Identify which cell holds the provided text, then report its [X, Y] central coordinate. 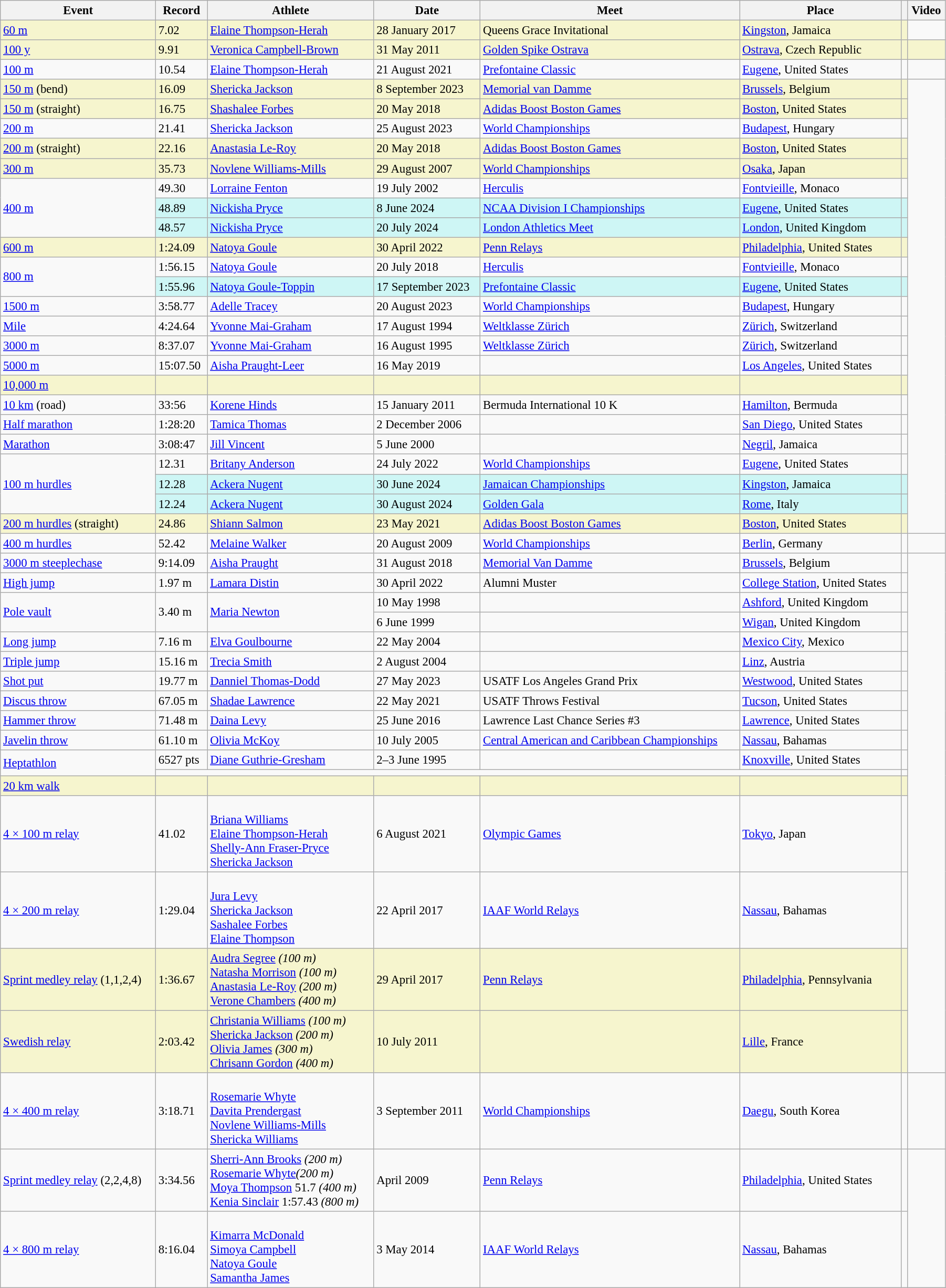
600 m [78, 247]
London Athletics Meet [610, 227]
1:56.15 [182, 267]
NCAA Division I Championships [610, 208]
Osaka, Japan [821, 168]
High jump [78, 583]
48.89 [182, 208]
Record [182, 10]
Date [427, 10]
16 May 2019 [427, 366]
London, United Kingdom [821, 227]
Westwood, United States [821, 681]
200 m hurdles (straight) [78, 523]
Daina Levy [291, 721]
3:18.71 [182, 1111]
Adelle Tracey [291, 307]
Shadae Lawrence [291, 701]
Pole vault [78, 612]
100 y [78, 50]
49.30 [182, 188]
1:36.67 [182, 979]
9.91 [182, 50]
Place [821, 10]
Los Angeles, United States [821, 366]
31 May 2011 [427, 50]
Ostrava, Czech Republic [821, 50]
1:24.09 [182, 247]
17 August 1994 [427, 326]
19 July 2002 [427, 188]
24.86 [182, 523]
3000 m [78, 346]
Rosemarie WhyteDavita PrendergastNovlene Williams-MillsShericka Williams [291, 1111]
10 May 1998 [427, 603]
Mile [78, 326]
35.73 [182, 168]
71.48 m [182, 721]
12.28 [182, 484]
3:58.77 [182, 307]
Wigan, United Kingdom [821, 622]
Negril, Jamaica [821, 445]
Berlin, Germany [821, 543]
Linz, Austria [821, 662]
4 × 100 m relay [78, 833]
Tokyo, Japan [821, 833]
200 m (straight) [78, 149]
61.10 m [182, 741]
200 m [78, 129]
Christania Williams (100 m)Shericka Jackson (200 m)Olivia James (300 m)Chrisann Gordon (400 m) [291, 1041]
Anastasia Le-Roy [291, 149]
4 × 400 m relay [78, 1111]
31 August 2018 [427, 563]
Hamilton, Bermuda [821, 405]
1:28:20 [182, 425]
22 May 2004 [427, 642]
Lorraine Fenton [291, 188]
2:03.42 [182, 1041]
Half marathon [78, 425]
Olivia McKoy [291, 741]
3:08:47 [182, 445]
Shashalee Forbes [291, 109]
Queens Grace Invitational [610, 30]
Mexico City, Mexico [821, 642]
150 m (bend) [78, 89]
6 August 2021 [427, 833]
Long jump [78, 642]
30 June 2024 [427, 484]
8:16.04 [182, 1250]
Lawrence, United States [821, 721]
Discus throw [78, 701]
24 July 2022 [427, 464]
10 July 2011 [427, 1041]
10 km (road) [78, 405]
Sprint medley relay (1,1,2,4) [78, 979]
15:07.50 [182, 366]
Marathon [78, 445]
Melaine Walker [291, 543]
400 m hurdles [78, 543]
Lamara Distin [291, 583]
College Station, United States [821, 583]
12.24 [182, 504]
Meet [610, 10]
Shiann Salmon [291, 523]
USATF Throws Festival [610, 701]
Alumni Muster [610, 583]
23 May 2021 [427, 523]
48.57 [182, 227]
Maria Newton [291, 612]
1.97 m [182, 583]
20 July 2024 [427, 227]
Video [926, 10]
1500 m [78, 307]
USATF Los Angeles Grand Prix [610, 681]
Aisha Praught-Leer [291, 366]
3 May 2014 [427, 1250]
April 2009 [427, 1180]
5000 m [78, 366]
21 August 2021 [427, 70]
Britany Anderson [291, 464]
12.31 [182, 464]
1:55.96 [182, 287]
7.02 [182, 30]
Sprint medley relay (2,2,4,8) [78, 1180]
22 April 2017 [427, 910]
2 December 2006 [427, 425]
1:29.04 [182, 910]
15 January 2011 [427, 405]
20 August 2009 [427, 543]
Ashford, United Kingdom [821, 603]
400 m [78, 208]
Memorial van Damme [610, 89]
Swedish relay [78, 1041]
20 km walk [78, 786]
19.77 m [182, 681]
2–3 June 1995 [427, 761]
22 May 2021 [427, 701]
Danniel Thomas-Dodd [291, 681]
Natoya Goule-Toppin [291, 287]
6 June 1999 [427, 622]
Philadelphia, Pennsylvania [821, 979]
800 m [78, 277]
16.75 [182, 109]
33:56 [182, 405]
4 × 200 m relay [78, 910]
60 m [78, 30]
Kimarra McDonaldSimoya CampbellNatoya GouleSamantha James [291, 1250]
Jill Vincent [291, 445]
Diane Guthrie-Gresham [291, 761]
Javelin throw [78, 741]
16 August 1995 [427, 346]
8 June 2024 [427, 208]
3:34.56 [182, 1180]
17 September 2023 [427, 287]
20 July 2018 [427, 267]
Olympic Games [610, 833]
Trecia Smith [291, 662]
22.16 [182, 149]
67.05 m [182, 701]
Jura LevyShericka JacksonSashalee ForbesElaine Thompson [291, 910]
Aisha Praught [291, 563]
Tucson, United States [821, 701]
150 m (straight) [78, 109]
Jamaican Championships [610, 484]
3000 m steeplechase [78, 563]
100 m [78, 70]
Sherri-Ann Brooks (200 m)Rosemarie Whyte(200 m)Moya Thompson 51.7 (400 m)Kenia Sinclair 1:57.43 (800 m) [291, 1180]
4 × 800 m relay [78, 1250]
300 m [78, 168]
Shot put [78, 681]
Tamica Thomas [291, 425]
Elva Goulbourne [291, 642]
7.16 m [182, 642]
Golden Gala [610, 504]
10.54 [182, 70]
Event [78, 10]
29 April 2017 [427, 979]
Veronica Campbell-Brown [291, 50]
41.02 [182, 833]
Rome, Italy [821, 504]
4:24.64 [182, 326]
10 July 2005 [427, 741]
Bermuda International 10 K [610, 405]
3 September 2011 [427, 1111]
9:14.09 [182, 563]
27 May 2023 [427, 681]
10,000 m [78, 385]
29 August 2007 [427, 168]
Korene Hinds [291, 405]
8:37.07 [182, 346]
30 August 2024 [427, 504]
100 m hurdles [78, 484]
Knoxville, United States [821, 761]
25 August 2023 [427, 129]
Triple jump [78, 662]
Novlene Williams-Mills [291, 168]
20 August 2023 [427, 307]
Lawrence Last Chance Series #3 [610, 721]
Athlete [291, 10]
21.41 [182, 129]
Audra Segree (100 m)Natasha Morrison (100 m)Anastasia Le-Roy (200 m)Verone Chambers (400 m) [291, 979]
16.09 [182, 89]
3.40 m [182, 612]
25 June 2016 [427, 721]
Daegu, South Korea [821, 1111]
Hammer throw [78, 721]
San Diego, United States [821, 425]
6527 pts [182, 761]
28 January 2017 [427, 30]
Heptathlon [78, 763]
Memorial Van Damme [610, 563]
Briana WilliamsElaine Thompson-HerahShelly-Ann Fraser-PryceShericka Jackson [291, 833]
Golden Spike Ostrava [610, 50]
52.42 [182, 543]
2 August 2004 [427, 662]
5 June 2000 [427, 445]
8 September 2023 [427, 89]
Lille, France [821, 1041]
Central American and Caribbean Championships [610, 741]
15.16 m [182, 662]
